Detect which cell encompasses the target text, then output its [X, Y] center coordinate. 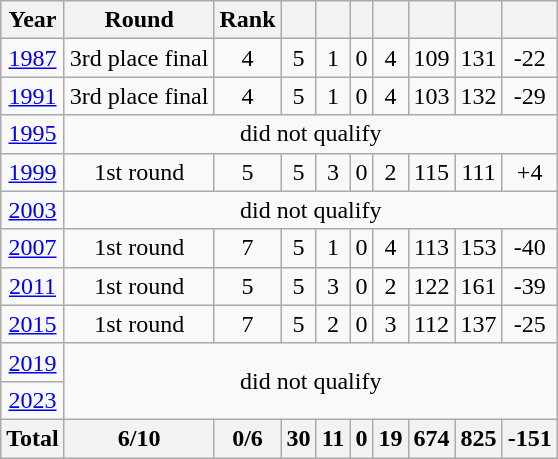
109 [432, 58]
-22 [530, 58]
825 [478, 438]
1987 [33, 58]
-39 [530, 286]
161 [478, 286]
674 [432, 438]
2007 [33, 248]
2015 [33, 324]
122 [432, 286]
11 [333, 438]
19 [390, 438]
2011 [33, 286]
-25 [530, 324]
2003 [33, 210]
131 [478, 58]
113 [432, 248]
115 [432, 172]
111 [478, 172]
1995 [33, 134]
1999 [33, 172]
-151 [530, 438]
6/10 [139, 438]
112 [432, 324]
2023 [33, 400]
-29 [530, 96]
Year [33, 20]
1991 [33, 96]
Total [33, 438]
+4 [530, 172]
103 [432, 96]
-40 [530, 248]
Round [139, 20]
30 [298, 438]
137 [478, 324]
132 [478, 96]
2019 [33, 362]
0/6 [248, 438]
Rank [248, 20]
153 [478, 248]
